Detect which cell encompasses the target text, then output its (x, y) center coordinate. 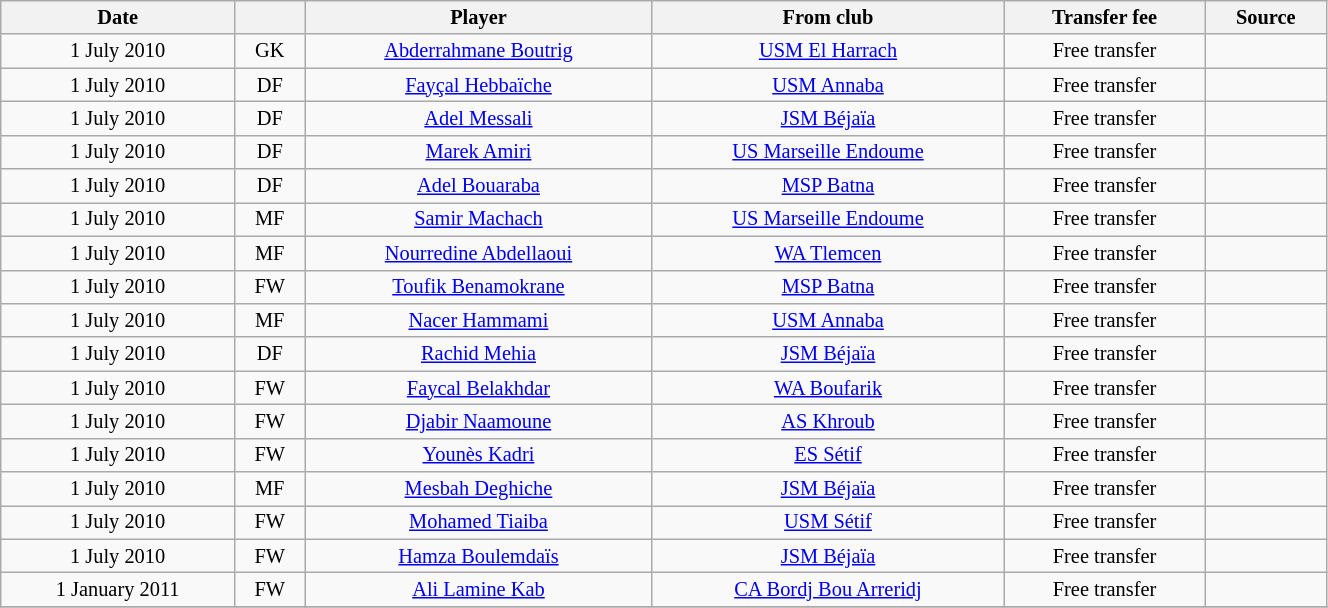
Adel Bouaraba (478, 186)
WA Tlemcen (828, 253)
Source (1266, 17)
Younès Kadri (478, 455)
GK (269, 51)
Samir Machach (478, 219)
Djabir Naamoune (478, 421)
Transfer fee (1104, 17)
Marek Amiri (478, 152)
Toufik Benamokrane (478, 287)
From club (828, 17)
USM Sétif (828, 522)
AS Khroub (828, 421)
WA Boufarik (828, 388)
Hamza Boulemdaïs (478, 556)
ES Sétif (828, 455)
Fayçal Hebbaïche (478, 85)
Rachid Mehia (478, 354)
Adel Messali (478, 118)
Date (118, 17)
Nourredine Abdellaoui (478, 253)
Faycal Belakhdar (478, 388)
Nacer Hammami (478, 320)
Mesbah Deghiche (478, 489)
Abderrahmane Boutrig (478, 51)
CA Bordj Bou Arreridj (828, 589)
Player (478, 17)
USM El Harrach (828, 51)
1 January 2011 (118, 589)
Mohamed Tiaiba (478, 522)
Ali Lamine Kab (478, 589)
